Return [X, Y] of the center of cell containing provided text 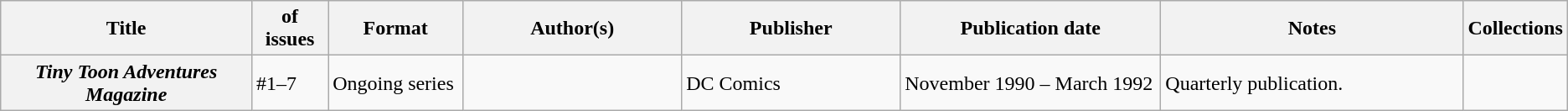
of issues [290, 29]
Author(s) [573, 29]
Collections [1515, 29]
Publication date [1030, 29]
Format [395, 29]
#1–7 [290, 82]
Tiny Toon Adventures Magazine [126, 82]
DC Comics [791, 82]
Ongoing series [395, 82]
November 1990 – March 1992 [1030, 82]
Title [126, 29]
Notes [1312, 29]
Publisher [791, 29]
Quarterly publication. [1312, 82]
